Locate the cell with the specified text and output its (X, Y) center coordinate. 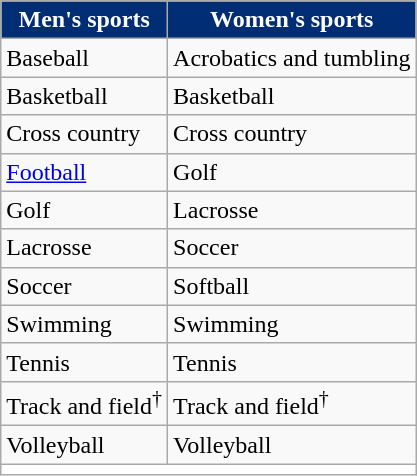
Baseball (84, 58)
Women's sports (292, 20)
Men's sports (84, 20)
Softball (292, 286)
Football (84, 172)
Acrobatics and tumbling (292, 58)
